From the cell containing the given text, extract its center point as [X, Y] coordinate. 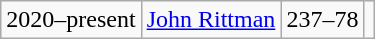
John Rittman [211, 20]
237–78 [322, 20]
2020–present [71, 20]
